Find where the given text appears and provide that cell's center as [X, Y] coordinate. 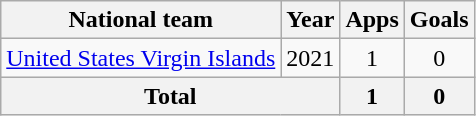
Apps [372, 20]
Year [310, 20]
United States Virgin Islands [141, 58]
National team [141, 20]
Total [170, 96]
Goals [439, 20]
2021 [310, 58]
